For the text-containing cell, return its midpoint in [x, y] coordinate format. 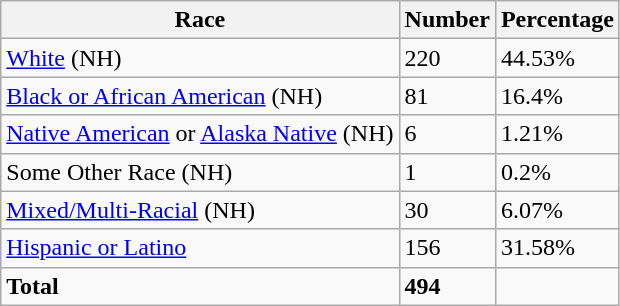
6 [447, 134]
Number [447, 20]
44.53% [557, 58]
220 [447, 58]
1.21% [557, 134]
6.07% [557, 210]
Race [200, 20]
Native American or Alaska Native (NH) [200, 134]
1 [447, 172]
31.58% [557, 248]
Percentage [557, 20]
494 [447, 286]
Some Other Race (NH) [200, 172]
Hispanic or Latino [200, 248]
Black or African American (NH) [200, 96]
White (NH) [200, 58]
16.4% [557, 96]
Total [200, 286]
81 [447, 96]
30 [447, 210]
0.2% [557, 172]
Mixed/Multi-Racial (NH) [200, 210]
156 [447, 248]
